Find where the given text appears and provide that cell's center as [X, Y] coordinate. 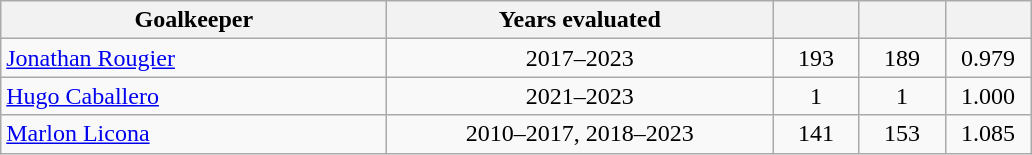
2017–2023 [580, 58]
Years evaluated [580, 20]
Jonathan Rougier [194, 58]
2010–2017, 2018–2023 [580, 134]
189 [902, 58]
1.000 [988, 96]
1.085 [988, 134]
193 [816, 58]
Goalkeeper [194, 20]
Hugo Caballero [194, 96]
153 [902, 134]
0.979 [988, 58]
2021–2023 [580, 96]
Marlon Licona [194, 134]
141 [816, 134]
